Identify which cell holds the provided text, then report its [x, y] central coordinate. 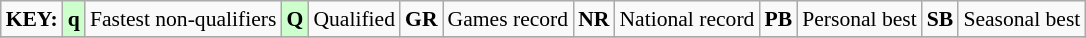
Q [294, 19]
Seasonal best [1022, 19]
PB [778, 19]
q [74, 19]
Qualified [354, 19]
KEY: [32, 19]
Personal best [860, 19]
Games record [508, 19]
National record [686, 19]
NR [594, 19]
Fastest non-qualifiers [184, 19]
GR [422, 19]
SB [940, 19]
